Find where the given text appears and provide that cell's center as [X, Y] coordinate. 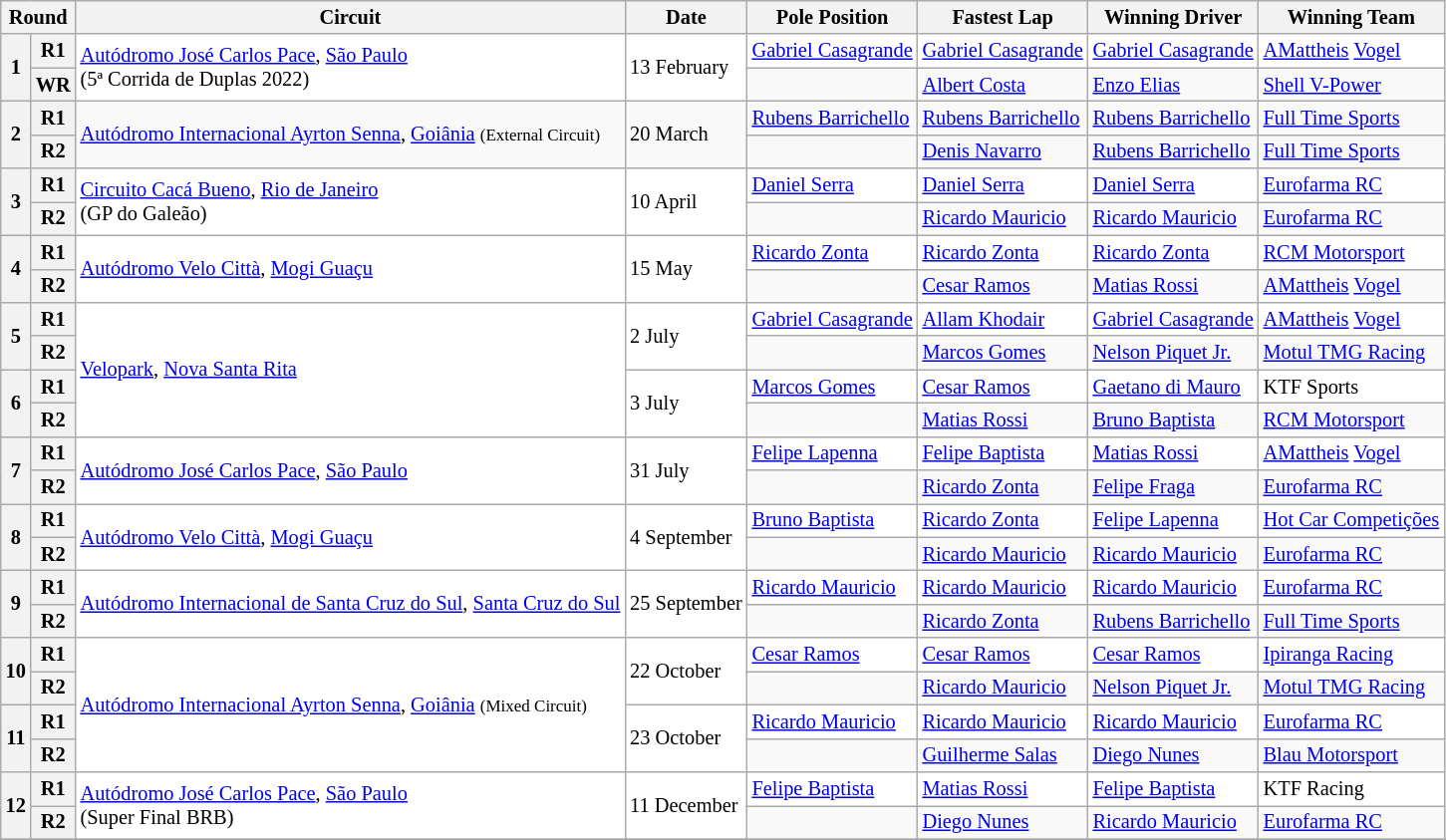
Ipiranga Racing [1351, 655]
KTF Sports [1351, 387]
11 [16, 737]
23 October [686, 737]
4 September [686, 536]
10 April [686, 201]
Blau Motorsport [1351, 755]
Pole Position [833, 17]
15 May [686, 269]
13 February [686, 68]
20 March [686, 134]
Allam Khodair [1003, 319]
8 [16, 536]
25 September [686, 604]
11 December [686, 805]
3 [16, 201]
Autódromo Internacional Ayrton Senna, Goiânia (Mixed Circuit) [351, 705]
KTF Racing [1351, 788]
2 [16, 134]
4 [16, 269]
7 [16, 470]
1 [16, 68]
9 [16, 604]
Autódromo José Carlos Pace, São Paulo(Super Final BRB) [351, 805]
Winning Team [1351, 17]
Felipe Fraga [1174, 487]
Circuito Cacá Bueno, Rio de Janeiro(GP do Galeão) [351, 201]
2 July [686, 335]
Hot Car Competições [1351, 520]
Denis Navarro [1003, 151]
Autódromo Internacional Ayrton Senna, Goiânia (External Circuit) [351, 134]
Circuit [351, 17]
Round [38, 17]
Albert Costa [1003, 85]
Shell V-Power [1351, 85]
12 [16, 805]
10 [16, 672]
Velopark, Nova Santa Rita [351, 369]
Fastest Lap [1003, 17]
Enzo Elias [1174, 85]
Guilherme Salas [1003, 755]
22 October [686, 672]
31 July [686, 470]
Gaetano di Mauro [1174, 387]
Autódromo José Carlos Pace, São Paulo [351, 470]
Date [686, 17]
3 July [686, 403]
Winning Driver [1174, 17]
5 [16, 335]
Autódromo José Carlos Pace, São Paulo(5ª Corrida de Duplas 2022) [351, 68]
6 [16, 403]
WR [54, 85]
Autódromo Internacional de Santa Cruz do Sul, Santa Cruz do Sul [351, 604]
